From the cell containing the given text, extract its center point as [X, Y] coordinate. 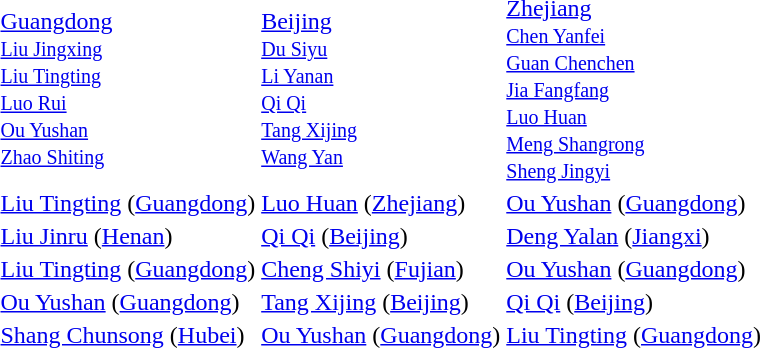
Cheng Shiyi (Fujian) [381, 269]
Tang Xijing (Beijing) [381, 302]
Qi Qi (Beijing) [381, 236]
Luo Huan (Zhejiang) [381, 203]
